Return (X, Y) of the center of cell containing provided text 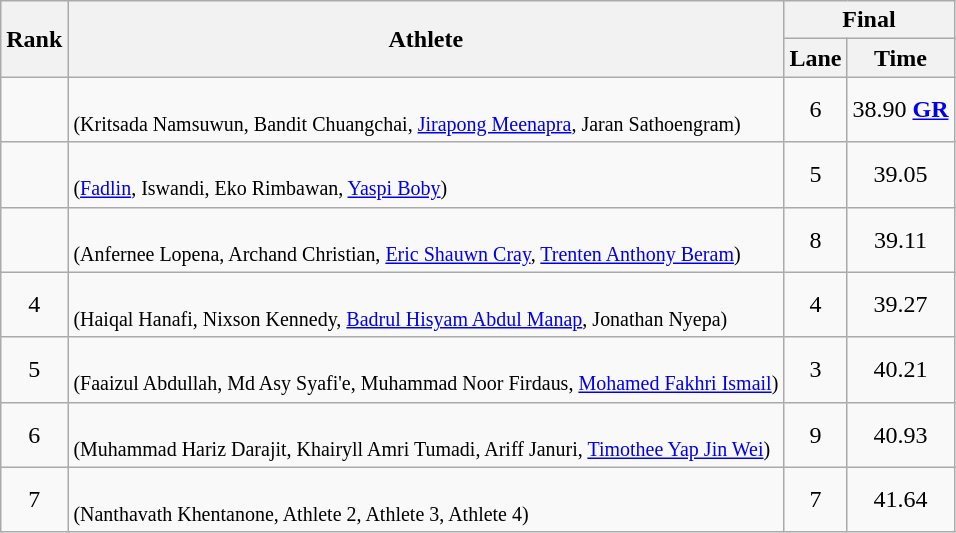
Time (900, 58)
9 (816, 434)
39.27 (900, 304)
39.11 (900, 240)
40.93 (900, 434)
39.05 (900, 174)
(Anfernee Lopena, Archand Christian, Eric Shauwn Cray, Trenten Anthony Beram) (426, 240)
41.64 (900, 500)
(Nanthavath Khentanone, Athlete 2, Athlete 3, Athlete 4) (426, 500)
(Faaizul Abdullah, Md Asy Syafi'e, Muhammad Noor Firdaus, Mohamed Fakhri Ismail) (426, 370)
Lane (816, 58)
Final (869, 20)
(Kritsada Namsuwun, Bandit Chuangchai, Jirapong Meenapra, Jaran Sathoengram) (426, 110)
Rank (34, 39)
(Fadlin, Iswandi, Eko Rimbawan, Yaspi Boby) (426, 174)
40.21 (900, 370)
Athlete (426, 39)
(Muhammad Hariz Darajit, Khairyll Amri Tumadi, Ariff Januri, Timothee Yap Jin Wei) (426, 434)
(Haiqal Hanafi, Nixson Kennedy, Badrul Hisyam Abdul Manap, Jonathan Nyepa) (426, 304)
3 (816, 370)
38.90 GR (900, 110)
8 (816, 240)
